Identify which cell holds the provided text, then report its [x, y] central coordinate. 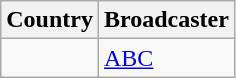
ABC [166, 58]
Broadcaster [166, 20]
Country [50, 20]
